Find where the given text appears and provide that cell's center as (X, Y) coordinate. 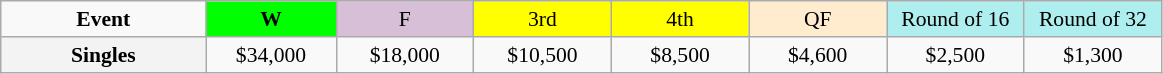
3rd (543, 19)
Singles (104, 55)
$2,500 (955, 55)
F (405, 19)
$18,000 (405, 55)
$4,600 (818, 55)
$10,500 (543, 55)
Round of 32 (1093, 19)
$8,500 (680, 55)
Event (104, 19)
$1,300 (1093, 55)
QF (818, 19)
4th (680, 19)
Round of 16 (955, 19)
$34,000 (271, 55)
W (271, 19)
